Extract the (x, y) coordinate from the center of the cell holding the provided text.  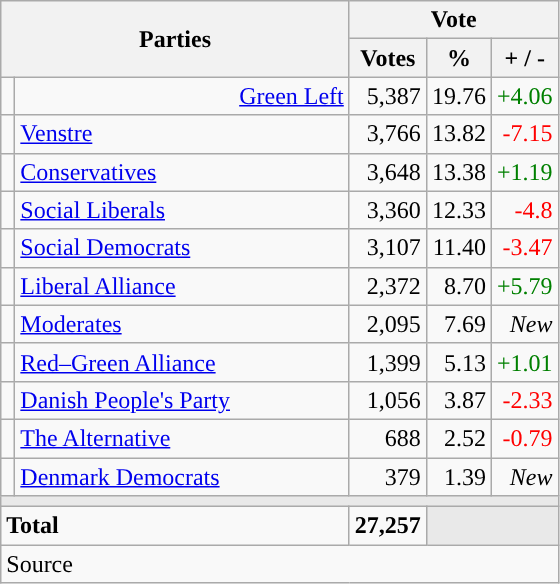
Social Liberals (182, 210)
-3.47 (524, 248)
-2.33 (524, 400)
3,107 (388, 248)
13.82 (458, 134)
13.38 (458, 172)
3.87 (458, 400)
1,056 (388, 400)
1,399 (388, 362)
1.39 (458, 477)
+4.06 (524, 96)
5,387 (388, 96)
% (458, 58)
Social Democrats (182, 248)
Votes (388, 58)
27,257 (388, 526)
379 (388, 477)
11.40 (458, 248)
Conservatives (182, 172)
Vote (454, 20)
8.70 (458, 286)
+1.01 (524, 362)
3,766 (388, 134)
Red–Green Alliance (182, 362)
12.33 (458, 210)
3,648 (388, 172)
Liberal Alliance (182, 286)
Green Left (182, 96)
The Alternative (182, 438)
7.69 (458, 324)
-7.15 (524, 134)
Moderates (182, 324)
+1.19 (524, 172)
-0.79 (524, 438)
688 (388, 438)
Source (280, 564)
Denmark Democrats (182, 477)
2,372 (388, 286)
2.52 (458, 438)
19.76 (458, 96)
Danish People's Party (182, 400)
Total (176, 526)
+5.79 (524, 286)
Parties (176, 39)
-4.8 (524, 210)
2,095 (388, 324)
3,360 (388, 210)
5.13 (458, 362)
+ / - (524, 58)
Venstre (182, 134)
